Return (X, Y) of the center of cell containing provided text 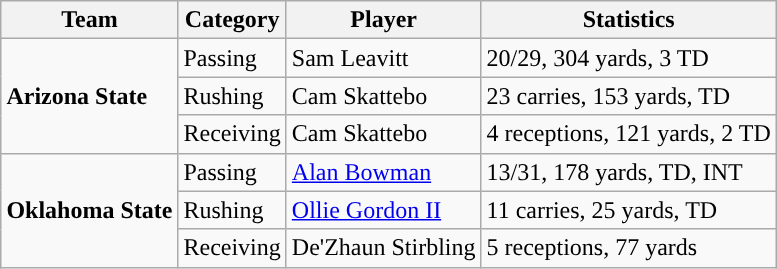
Arizona State (90, 96)
11 carries, 25 yards, TD (628, 210)
Sam Leavitt (384, 58)
Ollie Gordon II (384, 210)
13/31, 178 yards, TD, INT (628, 172)
De'Zhaun Stirbling (384, 248)
Category (232, 20)
Oklahoma State (90, 210)
Statistics (628, 20)
20/29, 304 yards, 3 TD (628, 58)
5 receptions, 77 yards (628, 248)
4 receptions, 121 yards, 2 TD (628, 134)
Player (384, 20)
Alan Bowman (384, 172)
23 carries, 153 yards, TD (628, 96)
Team (90, 20)
